Determine the [x, y] coordinate at the center of the cell enclosing the given text.  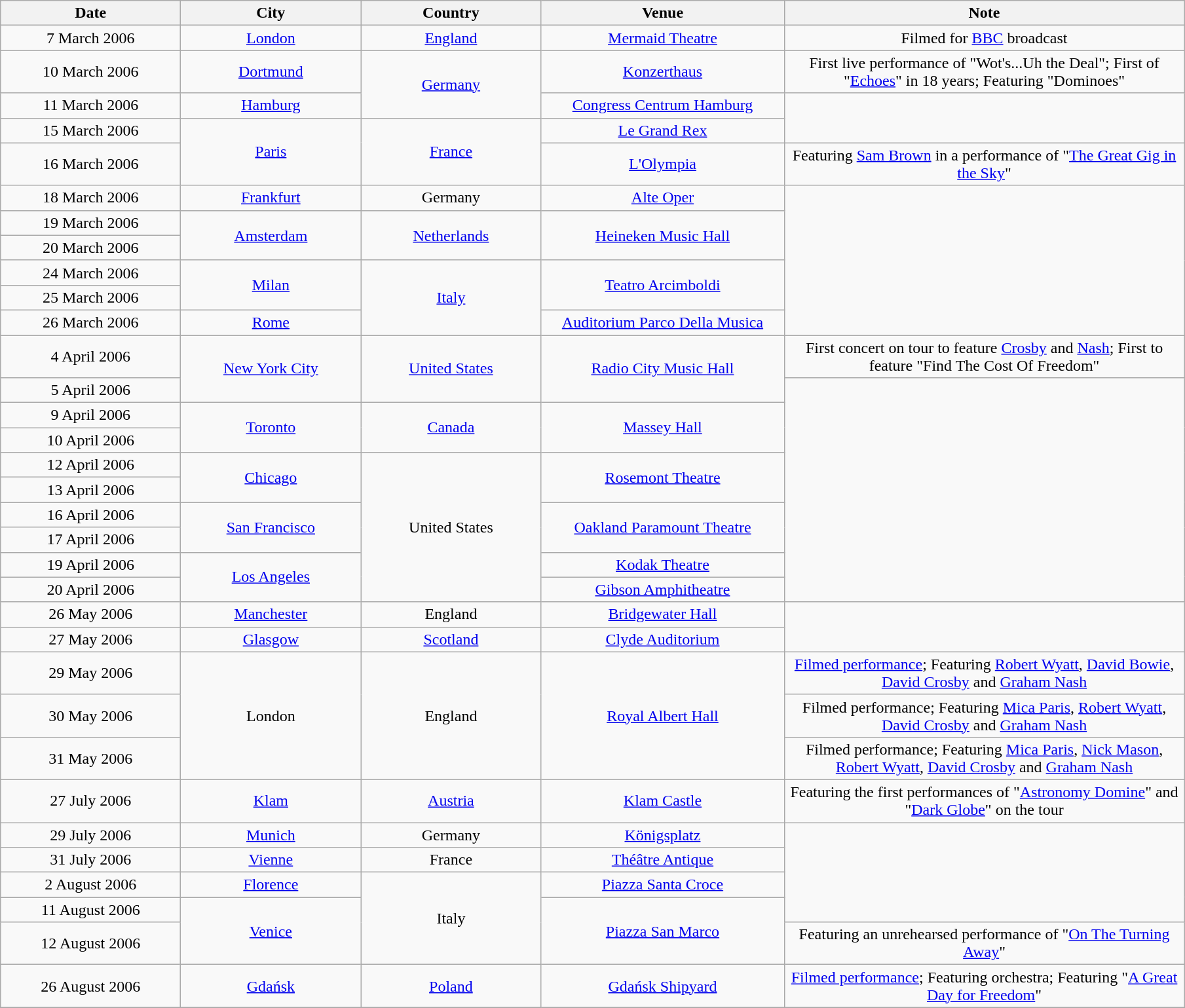
Hamburg [271, 105]
Konzerthaus [663, 72]
Teatro Arcimboldi [663, 285]
Filmed performance; Featuring orchestra; Featuring "A Great Day for Freedom" [984, 986]
15 March 2006 [90, 130]
Massey Hall [663, 428]
20 March 2006 [90, 248]
Heineken Music Hall [663, 235]
31 July 2006 [90, 860]
7 March 2006 [90, 38]
13 April 2006 [90, 490]
12 April 2006 [90, 465]
2 August 2006 [90, 885]
Piazza San Marco [663, 931]
Manchester [271, 614]
Featuring Sam Brown in a performance of "The Great Gig in the Sky" [984, 164]
Gdańsk [271, 986]
Kodak Theatre [663, 565]
17 April 2006 [90, 540]
Royal Albert Hall [663, 715]
New York City [271, 369]
Austria [451, 800]
5 April 2006 [90, 390]
Munich [271, 835]
Le Grand Rex [663, 130]
Venice [271, 931]
11 March 2006 [90, 105]
26 August 2006 [90, 986]
Filmed performance; Featuring Mica Paris, Nick Mason, Robert Wyatt, David Crosby and Graham Nash [984, 758]
San Francisco [271, 527]
Note [984, 13]
Los Angeles [271, 577]
Königsplatz [663, 835]
Mermaid Theatre [663, 38]
24 March 2006 [90, 272]
19 March 2006 [90, 223]
11 August 2006 [90, 910]
Bridgewater Hall [663, 614]
Country [451, 13]
27 July 2006 [90, 800]
19 April 2006 [90, 565]
20 April 2006 [90, 589]
Alte Oper [663, 198]
31 May 2006 [90, 758]
Glasgow [271, 639]
Poland [451, 986]
Dortmund [271, 72]
26 May 2006 [90, 614]
Toronto [271, 428]
25 March 2006 [90, 297]
Filmed for BBC broadcast [984, 38]
Rome [271, 322]
Canada [451, 428]
Scotland [451, 639]
First concert on tour to feature Crosby and Nash; First to feature "Find The Cost Of Freedom" [984, 356]
26 March 2006 [90, 322]
16 April 2006 [90, 515]
18 March 2006 [90, 198]
9 April 2006 [90, 415]
Auditorium Parco Della Musica [663, 322]
30 May 2006 [90, 715]
Rosemont Theatre [663, 477]
Clyde Auditorium [663, 639]
Gdańsk Shipyard [663, 986]
12 August 2006 [90, 943]
Featuring an unrehearsed performance of "On The Turning Away" [984, 943]
Oakland Paramount Theatre [663, 527]
27 May 2006 [90, 639]
Venue [663, 13]
Klam [271, 800]
4 April 2006 [90, 356]
16 March 2006 [90, 164]
Florence [271, 885]
Radio City Music Hall [663, 369]
Milan [271, 285]
29 May 2006 [90, 673]
Featuring the first performances of "Astronomy Domine" and "Dark Globe" on the tour [984, 800]
Vienne [271, 860]
29 July 2006 [90, 835]
Filmed performance; Featuring Robert Wyatt, David Bowie, David Crosby and Graham Nash [984, 673]
Netherlands [451, 235]
City [271, 13]
Chicago [271, 477]
Frankfurt [271, 198]
Gibson Amphitheatre [663, 589]
Piazza Santa Croce [663, 885]
Date [90, 13]
Théâtre Antique [663, 860]
Klam Castle [663, 800]
Amsterdam [271, 235]
10 April 2006 [90, 440]
10 March 2006 [90, 72]
L'Olympia [663, 164]
Congress Centrum Hamburg [663, 105]
Filmed performance; Featuring Mica Paris, Robert Wyatt, David Crosby and Graham Nash [984, 715]
First live performance of "Wot's...Uh the Deal"; First of "Echoes" in 18 years; Featuring "Dominoes" [984, 72]
Paris [271, 152]
